Scan for the cell matching the given text and deliver its (x, y) coordinate at center. 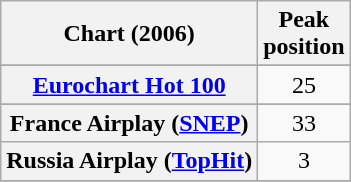
Peakposition (304, 34)
3 (304, 161)
25 (304, 85)
Russia Airplay (TopHit) (130, 161)
33 (304, 123)
Chart (2006) (130, 34)
France Airplay (SNEP) (130, 123)
Eurochart Hot 100 (130, 85)
